Provide the (x, y) coordinate of the cell's center where the given text is located.  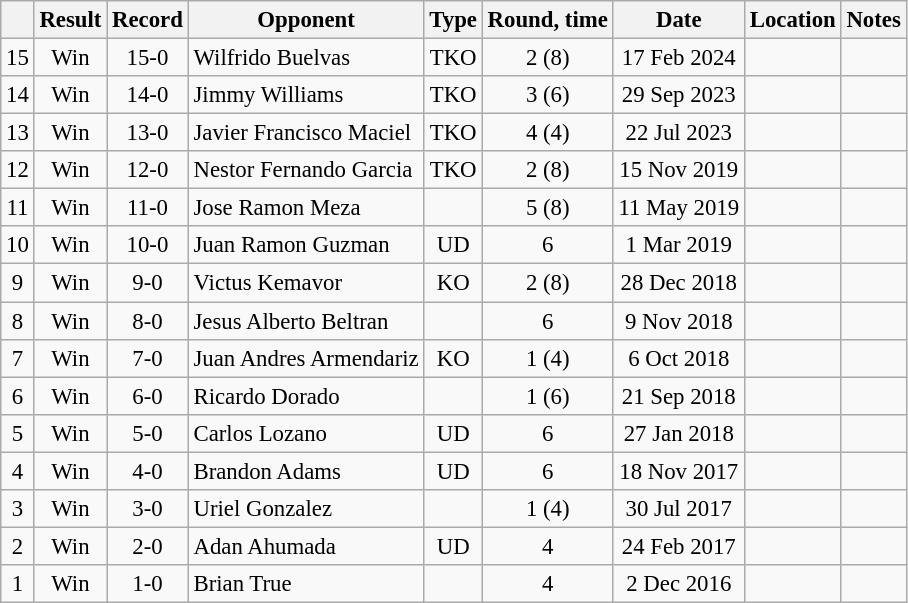
30 Jul 2017 (678, 509)
Adan Ahumada (306, 546)
Opponent (306, 20)
Round, time (548, 20)
2-0 (148, 546)
5 (18, 433)
1 Mar 2019 (678, 245)
12 (18, 170)
27 Jan 2018 (678, 433)
Carlos Lozano (306, 433)
29 Sep 2023 (678, 95)
6 Oct 2018 (678, 358)
9 Nov 2018 (678, 321)
Jose Ramon Meza (306, 208)
Date (678, 20)
Ricardo Dorado (306, 396)
1-0 (148, 584)
Nestor Fernando Garcia (306, 170)
9-0 (148, 283)
14 (18, 95)
13-0 (148, 133)
5-0 (148, 433)
11 (18, 208)
8 (18, 321)
3 (6) (548, 95)
Brandon Adams (306, 471)
8-0 (148, 321)
10 (18, 245)
12-0 (148, 170)
Jesus Alberto Beltran (306, 321)
Uriel Gonzalez (306, 509)
10-0 (148, 245)
Javier Francisco Maciel (306, 133)
Brian True (306, 584)
28 Dec 2018 (678, 283)
11 May 2019 (678, 208)
Result (70, 20)
5 (8) (548, 208)
11-0 (148, 208)
18 Nov 2017 (678, 471)
15 (18, 58)
2 (18, 546)
24 Feb 2017 (678, 546)
13 (18, 133)
Juan Andres Armendariz (306, 358)
1 (18, 584)
Type (453, 20)
2 Dec 2016 (678, 584)
Notes (874, 20)
3-0 (148, 509)
7-0 (148, 358)
4-0 (148, 471)
1 (6) (548, 396)
Location (792, 20)
Victus Kemavor (306, 283)
7 (18, 358)
6-0 (148, 396)
14-0 (148, 95)
Jimmy Williams (306, 95)
21 Sep 2018 (678, 396)
22 Jul 2023 (678, 133)
Record (148, 20)
Wilfrido Buelvas (306, 58)
Juan Ramon Guzman (306, 245)
9 (18, 283)
4 (4) (548, 133)
17 Feb 2024 (678, 58)
15-0 (148, 58)
15 Nov 2019 (678, 170)
3 (18, 509)
